Return (X, Y) of the center of cell containing provided text 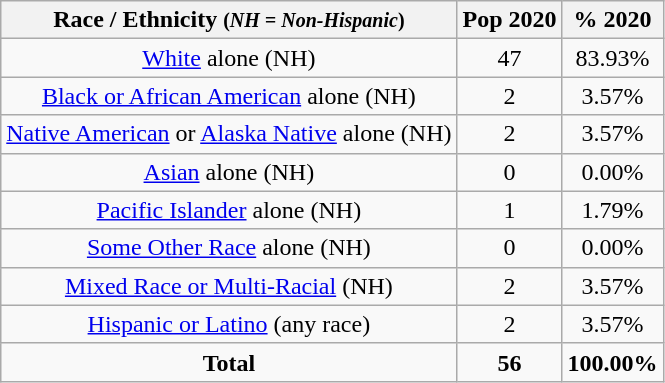
Mixed Race or Multi-Racial (NH) (229, 286)
Black or African American alone (NH) (229, 96)
100.00% (612, 362)
56 (510, 362)
Pop 2020 (510, 20)
White alone (NH) (229, 58)
83.93% (612, 58)
Pacific Islander alone (NH) (229, 210)
1.79% (612, 210)
47 (510, 58)
Asian alone (NH) (229, 172)
Native American or Alaska Native alone (NH) (229, 134)
Some Other Race alone (NH) (229, 248)
1 (510, 210)
% 2020 (612, 20)
Race / Ethnicity (NH = Non-Hispanic) (229, 20)
Hispanic or Latino (any race) (229, 324)
Total (229, 362)
